From the cell containing the given text, extract its center point as [X, Y] coordinate. 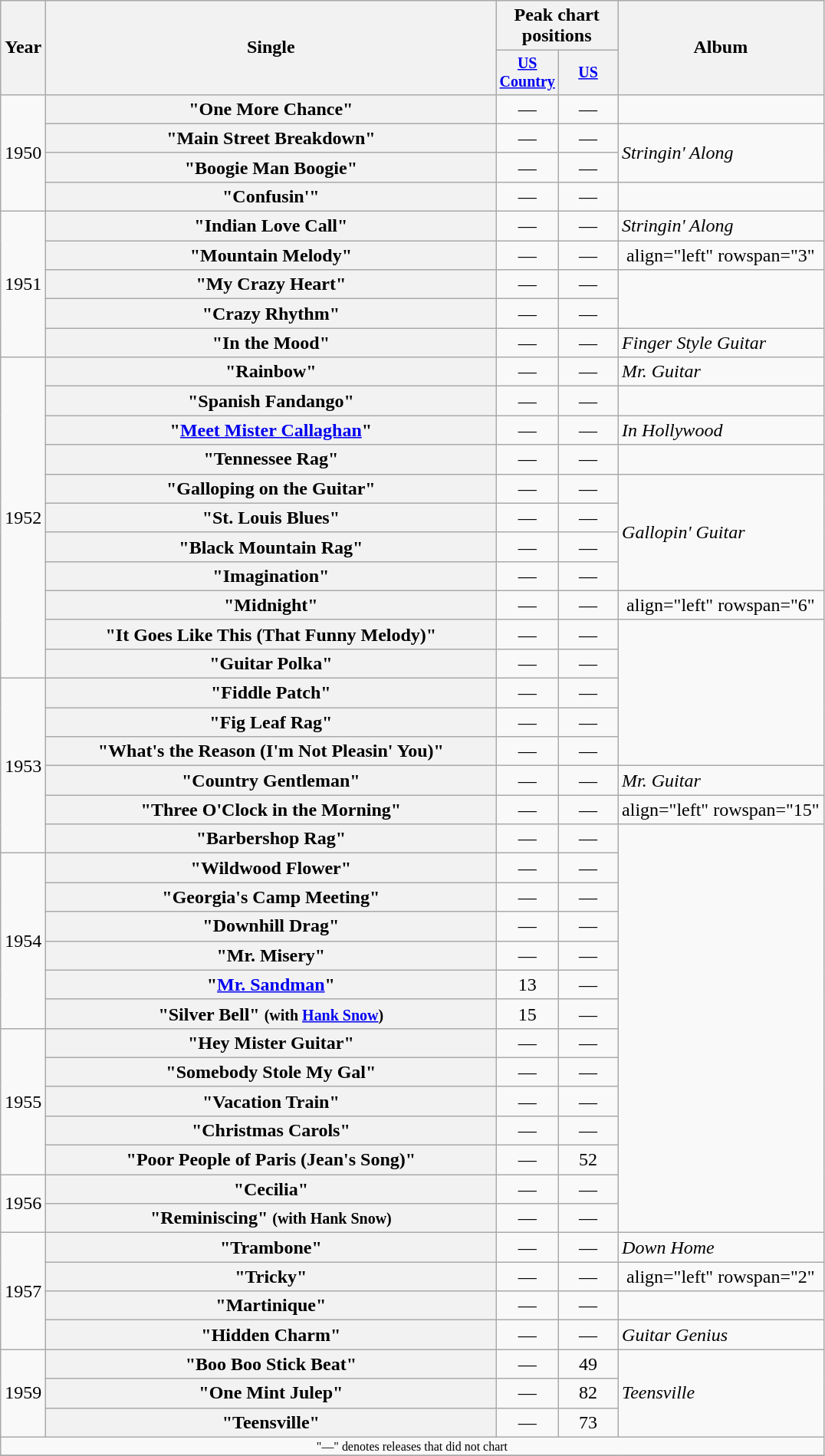
"Guitar Polka" [271, 663]
"Black Mountain Rag" [271, 547]
align="left" rowspan="2" [721, 1277]
"Cecilia" [271, 1189]
"Mr. Sandman" [271, 984]
"Crazy Rhythm" [271, 314]
Down Home [721, 1247]
US Country [528, 72]
"Country Gentleman" [271, 781]
"Downhill Drag" [271, 926]
"Poor People of Paris (Jean's Song)" [271, 1160]
US [589, 72]
"Hidden Charm" [271, 1335]
"Midnight" [271, 605]
"Silver Bell" (with Hank Snow) [271, 1014]
"Mr. Misery" [271, 955]
"In the Mood" [271, 343]
"My Crazy Heart" [271, 284]
49 [589, 1364]
1951 [23, 284]
"—" denotes releases that did not chart [412, 1446]
align="left" rowspan="6" [721, 605]
Finger Style Guitar [721, 343]
1950 [23, 153]
"What's the Reason (I'm Not Pleasin' You)" [271, 751]
"Fiddle Patch" [271, 693]
82 [589, 1393]
Album [721, 48]
"Hey Mister Guitar" [271, 1043]
1952 [23, 518]
"Georgia's Camp Meeting" [271, 897]
1955 [23, 1101]
15 [528, 1014]
"Tricky" [271, 1277]
1956 [23, 1204]
"Three O'Clock in the Morning" [271, 810]
"Mountain Melody" [271, 255]
73 [589, 1422]
Single [271, 48]
"Main Street Breakdown" [271, 138]
"Confusin'" [271, 196]
1957 [23, 1291]
align="left" rowspan="3" [721, 255]
"Trambone" [271, 1247]
"One More Chance" [271, 109]
"Somebody Stole My Gal" [271, 1072]
"One Mint Julep" [271, 1393]
1954 [23, 941]
"Meet Mister Callaghan" [271, 430]
52 [589, 1160]
align="left" rowspan="15" [721, 810]
"Indian Love Call" [271, 226]
"St. Louis Blues" [271, 518]
Guitar Genius [721, 1335]
1959 [23, 1393]
1953 [23, 766]
"Christmas Carols" [271, 1130]
"Galloping on the Guitar" [271, 488]
"Barbershop Rag" [271, 839]
"Reminiscing" (with Hank Snow) [271, 1218]
"Boo Boo Stick Beat" [271, 1364]
"Martinique" [271, 1306]
"Imagination" [271, 576]
Teensville [721, 1393]
"Rainbow" [271, 372]
13 [528, 984]
"Boogie Man Boogie" [271, 167]
"Fig Leaf Rag" [271, 722]
In Hollywood [721, 430]
Gallopin' Guitar [721, 532]
Peak chartpositions [557, 26]
"Tennessee Rag" [271, 459]
"Spanish Fandango" [271, 401]
Year [23, 48]
"Wildwood Flower" [271, 868]
"It Goes Like This (That Funny Melody)" [271, 634]
"Vacation Train" [271, 1101]
"Teensville" [271, 1422]
